Find where the given text appears and provide that cell's center as [X, Y] coordinate. 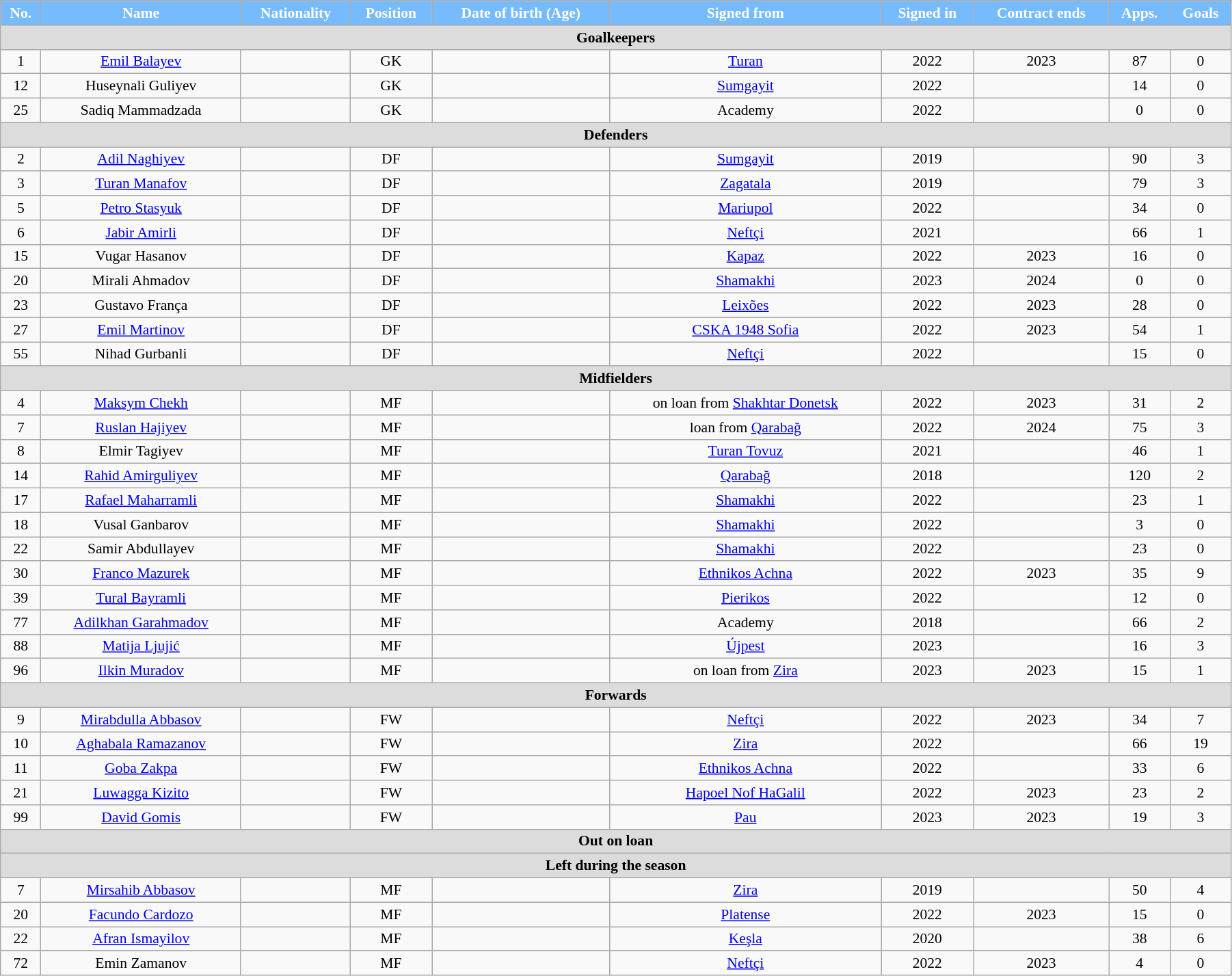
Qarabağ [745, 476]
David Gomis [141, 817]
54 [1140, 330]
loan from Qarabağ [745, 427]
on loan from Zira [745, 671]
2020 [927, 939]
Keşla [745, 939]
Gustavo França [141, 306]
75 [1140, 427]
79 [1140, 184]
Mariupol [745, 208]
Kapaz [745, 256]
Matija Ljujić [141, 646]
18 [21, 525]
Pierikos [745, 598]
30 [21, 574]
Emil Martinov [141, 330]
33 [1140, 769]
Forwards [616, 696]
Vusal Ganbarov [141, 525]
on loan from Shakhtar Donetsk [745, 403]
Goalkeepers [616, 38]
Position [391, 13]
Goba Zakpa [141, 769]
5 [21, 208]
21 [21, 793]
77 [21, 622]
Mirali Ahmadov [141, 281]
Turan [745, 62]
11 [21, 769]
Turan Tovuz [745, 451]
Samir Abdullayev [141, 549]
72 [21, 964]
50 [1140, 891]
Mirabdulla Abbasov [141, 720]
Platense [745, 914]
Nihad Gurbanli [141, 354]
99 [21, 817]
Apps. [1140, 13]
46 [1140, 451]
Aghabala Ramazanov [141, 744]
Ilkin Muradov [141, 671]
Turan Manafov [141, 184]
88 [21, 646]
35 [1140, 574]
28 [1140, 306]
39 [21, 598]
Rafael Maharramli [141, 501]
No. [21, 13]
27 [21, 330]
CSKA 1948 Sofia [745, 330]
87 [1140, 62]
90 [1140, 159]
55 [21, 354]
Franco Mazurek [141, 574]
Signed from [745, 13]
Contract ends [1041, 13]
Emil Balayev [141, 62]
Maksym Chekh [141, 403]
Signed in [927, 13]
Hapoel Nof HaGalil [745, 793]
Petro Stasyuk [141, 208]
17 [21, 501]
Left during the season [616, 866]
Jabir Amirli [141, 233]
Date of birth (Age) [521, 13]
Elmir Tagiyev [141, 451]
Adil Naghiyev [141, 159]
Rahid Amirguliyev [141, 476]
Emin Zamanov [141, 964]
Újpest [745, 646]
120 [1140, 476]
10 [21, 744]
Nationality [295, 13]
Ruslan Hajiyev [141, 427]
Name [141, 13]
Huseynali Guliyev [141, 86]
Adilkhan Garahmadov [141, 622]
Defenders [616, 135]
25 [21, 111]
Zagatala [745, 184]
Afran Ismayilov [141, 939]
Sadiq Mammadzada [141, 111]
96 [21, 671]
Vugar Hasanov [141, 256]
Facundo Cardozo [141, 914]
Leixões [745, 306]
Luwagga Kizito [141, 793]
Tural Bayramli [141, 598]
Out on loan [616, 841]
Goals [1201, 13]
31 [1140, 403]
Mirsahib Abbasov [141, 891]
Pau [745, 817]
Midfielders [616, 379]
8 [21, 451]
38 [1140, 939]
